Determine the (x, y) coordinate at the center of the cell enclosing the given text.  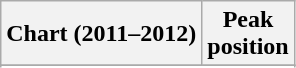
Peakposition (248, 34)
Chart (2011–2012) (102, 34)
